Output the [X, Y] coordinate of the center of the cell containing the given text.  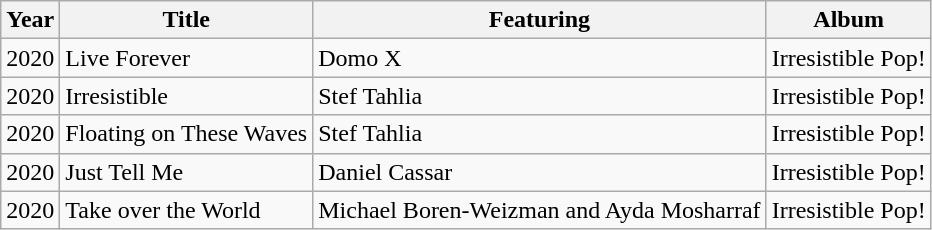
Take over the World [186, 210]
Domo X [540, 58]
Title [186, 20]
Featuring [540, 20]
Floating on These Waves [186, 134]
Irresistible [186, 96]
Daniel Cassar [540, 172]
Live Forever [186, 58]
Just Tell Me [186, 172]
Michael Boren-Weizman and Ayda Mosharraf [540, 210]
Album [848, 20]
Year [30, 20]
